Locate the cell with the specified text and output its (x, y) center coordinate. 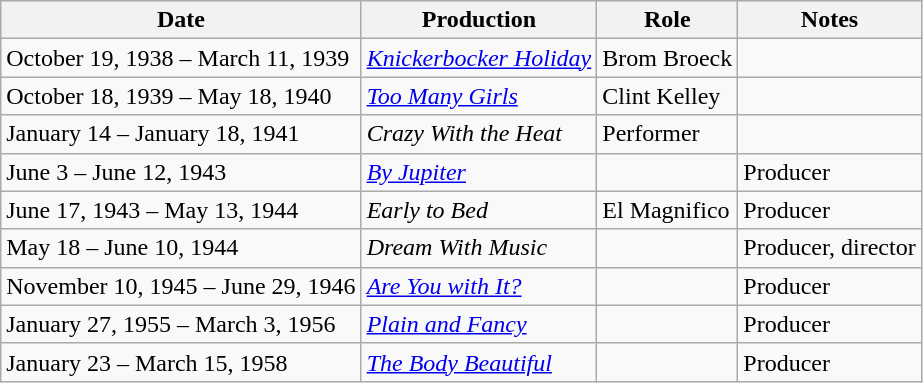
By Jupiter (479, 172)
January 23 – March 15, 1958 (181, 362)
June 3 – June 12, 1943 (181, 172)
Role (668, 20)
Plain and Fancy (479, 324)
Crazy With the Heat (479, 134)
October 18, 1939 – May 18, 1940 (181, 96)
Performer (668, 134)
Producer, director (830, 248)
El Magnifico (668, 210)
Too Many Girls (479, 96)
November 10, 1945 – June 29, 1946 (181, 286)
Date (181, 20)
Clint Kelley (668, 96)
January 14 – January 18, 1941 (181, 134)
Brom Broeck (668, 58)
Knickerbocker Holiday (479, 58)
The Body Beautiful (479, 362)
Are You with It? (479, 286)
Dream With Music (479, 248)
January 27, 1955 – March 3, 1956 (181, 324)
May 18 – June 10, 1944 (181, 248)
June 17, 1943 – May 13, 1944 (181, 210)
Early to Bed (479, 210)
October 19, 1938 – March 11, 1939 (181, 58)
Production (479, 20)
Notes (830, 20)
